Pinpoint the cell where the given text exists, returning its [X, Y] midpoint coordinate. 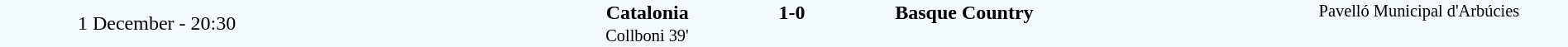
Basque Country [1082, 12]
1 December - 20:30 [157, 23]
Pavelló Municipal d'Arbúcies [1419, 23]
1-0 [791, 12]
Collboni 39' [501, 36]
Catalonia [501, 12]
